Find where the given text appears and provide that cell's center as (X, Y) coordinate. 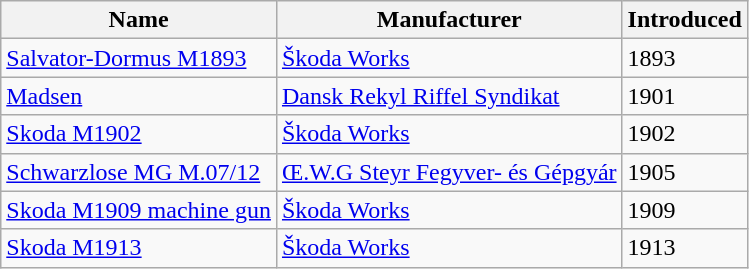
Skoda M1902 (139, 134)
Introduced (684, 20)
Dansk Rekyl Riffel Syndikat (449, 96)
1905 (684, 172)
Skoda M1913 (139, 248)
Name (139, 20)
1901 (684, 96)
Œ.W.G Steyr Fegyver- és Gépgyár (449, 172)
1893 (684, 58)
Salvator-Dormus M1893 (139, 58)
1909 (684, 210)
Manufacturer (449, 20)
Madsen (139, 96)
Skoda M1909 machine gun (139, 210)
Schwarzlose MG M.07/12 (139, 172)
1913 (684, 248)
1902 (684, 134)
